Provide the [X, Y] coordinate of the cell's center where the given text is located.  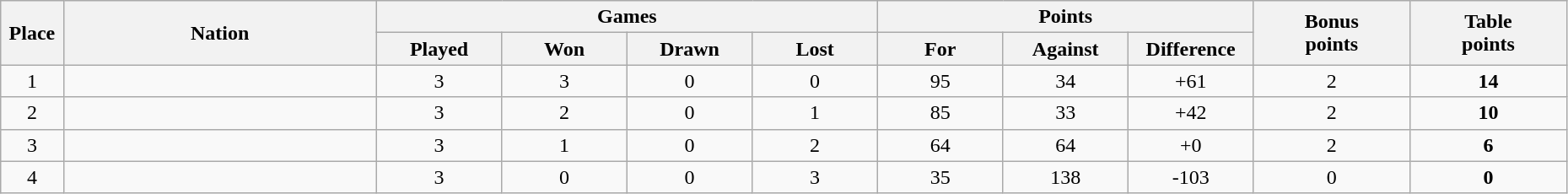
Against [1066, 49]
138 [1066, 177]
+42 [1191, 113]
85 [940, 113]
14 [1489, 81]
4 [32, 177]
For [940, 49]
Points [1065, 17]
Games [627, 17]
Lost [815, 49]
+0 [1191, 145]
+61 [1191, 81]
Nation [219, 33]
95 [940, 81]
-103 [1191, 177]
Played [439, 49]
Place [32, 33]
Won [565, 49]
6 [1489, 145]
Bonuspoints [1332, 33]
Difference [1191, 49]
35 [940, 177]
10 [1489, 113]
33 [1066, 113]
Drawn [690, 49]
34 [1066, 81]
Tablepoints [1489, 33]
